Capture the cell that displays the provided text and extract its [x, y] central coordinate. 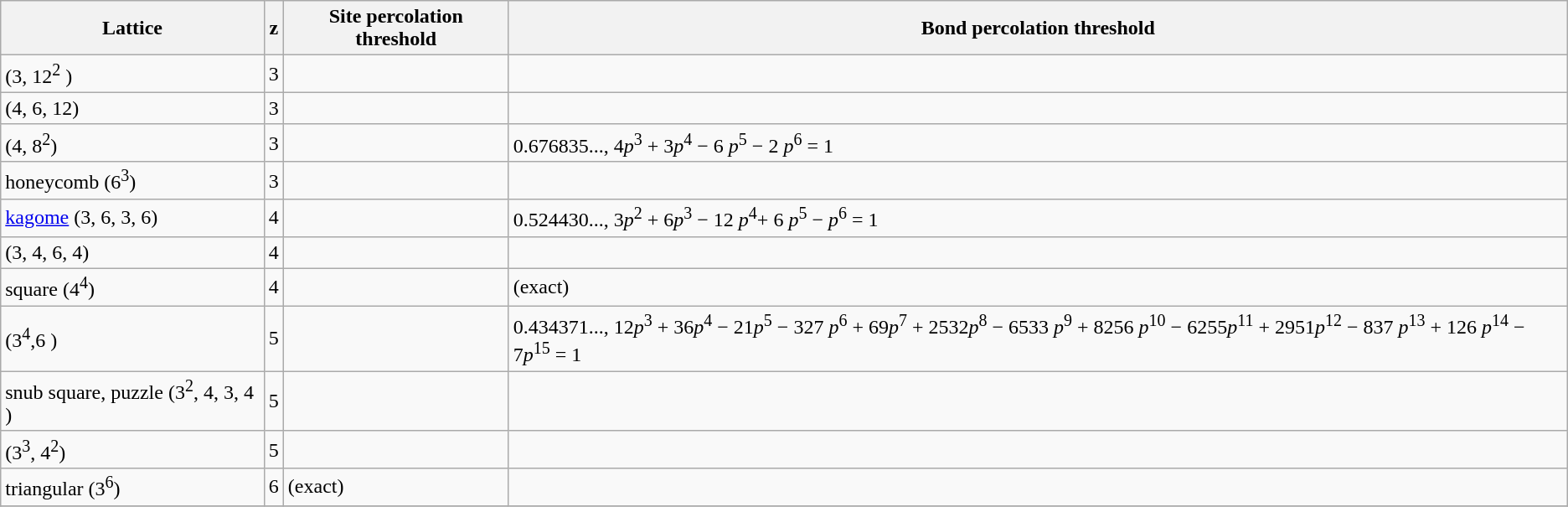
kagome (3, 6, 3, 6) [132, 218]
0.524430..., 3p2 + 6p3 − 12 p4+ 6 p5 − p6 = 1 [1038, 218]
0.434371..., 12p3 + 36p4 − 21p5 − 327 p6 + 69p7 + 2532p8 − 6533 p9 + 8256 p10 − 6255p11 + 2951p12 − 837 p13 + 126 p14 − 7p15 = 1 [1038, 339]
(34,6 ) [132, 339]
Site percolation threshold [395, 28]
6 [273, 488]
(33, 42) [132, 449]
(3, 4, 6, 4) [132, 252]
(4, 82) [132, 142]
triangular (36) [132, 488]
(4, 6, 12) [132, 108]
(3, 122 ) [132, 74]
honeycomb (63) [132, 181]
Bond percolation threshold [1038, 28]
snub square, puzzle (32, 4, 3, 4 ) [132, 401]
square (44) [132, 287]
Lattice [132, 28]
z [273, 28]
0.676835..., 4p3 + 3p4 − 6 p5 − 2 p6 = 1 [1038, 142]
